Return the (X, Y) coordinate for the center point of the cell that contains the specified text.  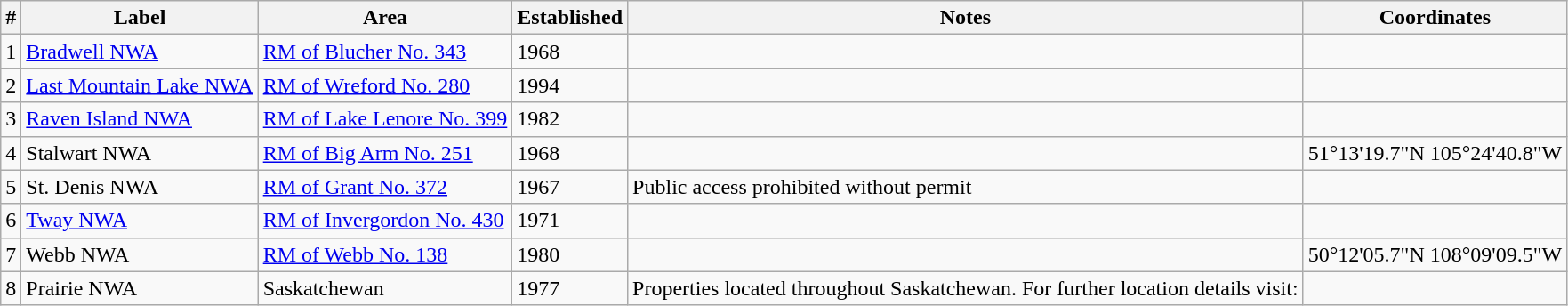
Coordinates (1435, 18)
Label (140, 18)
1994 (570, 85)
3 (11, 119)
RM of Webb No. 138 (385, 254)
RM of Big Arm No. 251 (385, 153)
Last Mountain Lake NWA (140, 85)
Bradwell NWA (140, 52)
8 (11, 288)
RM of Blucher No. 343 (385, 52)
5 (11, 187)
1967 (570, 187)
Tway NWA (140, 221)
4 (11, 153)
Raven Island NWA (140, 119)
50°12'05.7"N 108°09'09.5"W (1435, 254)
RM of Grant No. 372 (385, 187)
1971 (570, 221)
# (11, 18)
RM of Wreford No. 280 (385, 85)
2 (11, 85)
Established (570, 18)
1977 (570, 288)
Public access prohibited without permit (966, 187)
Notes (966, 18)
St. Denis NWA (140, 187)
6 (11, 221)
1980 (570, 254)
1 (11, 52)
Webb NWA (140, 254)
Saskatchewan (385, 288)
Properties located throughout Saskatchewan. For further location details visit: (966, 288)
Area (385, 18)
Stalwart NWA (140, 153)
Prairie NWA (140, 288)
RM of Lake Lenore No. 399 (385, 119)
1982 (570, 119)
7 (11, 254)
RM of Invergordon No. 430 (385, 221)
51°13'19.7"N 105°24'40.8"W (1435, 153)
